For the text-containing cell, return its midpoint in (x, y) coordinate format. 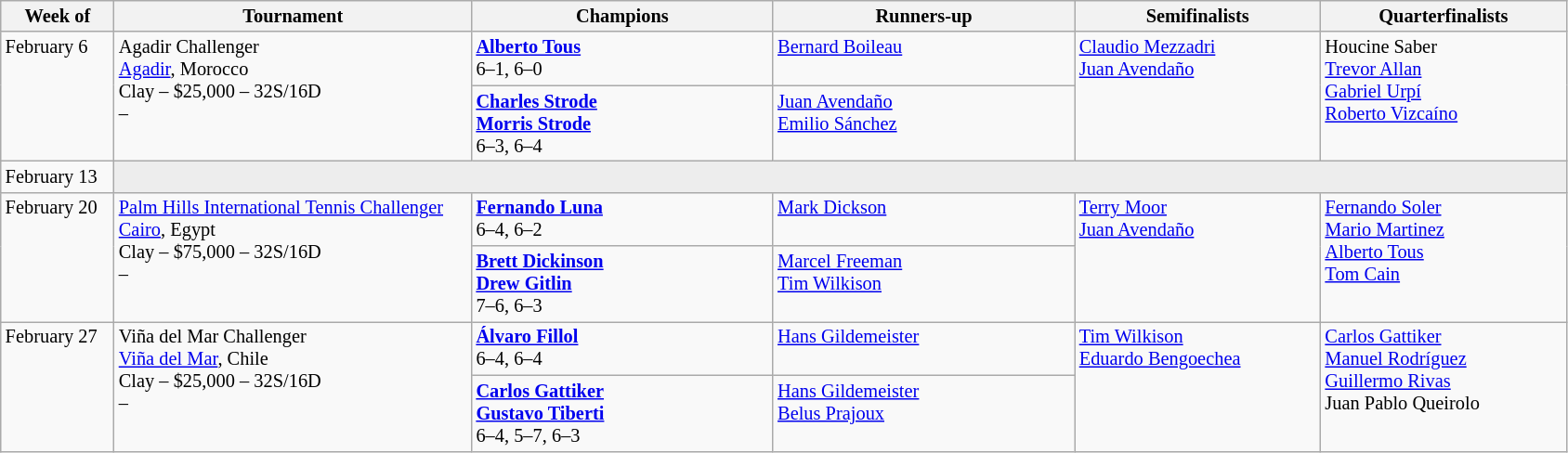
Carlos Gattiker Manuel Rodríguez Guillermo Rivas Juan Pablo Queirolo (1444, 386)
Hans Gildemeister (923, 348)
February 6 (58, 97)
Runners-up (923, 16)
Fernando Luna 6–4, 6–2 (622, 219)
Tournament (294, 16)
Brett Dickinson Drew Gitlin7–6, 6–3 (622, 284)
Mark Dickson (923, 219)
Charles Strode Morris Strode6–3, 6–4 (622, 123)
Palm Hills International Tennis Challenger Cairo, EgyptClay – $75,000 – 32S/16D – (294, 256)
February 20 (58, 256)
Claudio Mezzadri Juan Avendaño (1198, 97)
Houcine Saber Trevor Allan Gabriel Urpí Roberto Vizcaíno (1444, 97)
Marcel Freeman Tim Wilkison (923, 284)
Semifinalists (1198, 16)
Agadir Challenger Agadir, MoroccoClay – $25,000 – 32S/16D – (294, 97)
Week of (58, 16)
Terry Moor Juan Avendaño (1198, 256)
Álvaro Fillol 6–4, 6–4 (622, 348)
Juan Avendaño Emilio Sánchez (923, 123)
Fernando Soler Mario Martinez Alberto Tous Tom Cain (1444, 256)
February 27 (58, 386)
Bernard Boileau (923, 58)
February 13 (58, 176)
Viña del Mar Challenger Viña del Mar, ChileClay – $25,000 – 32S/16D – (294, 386)
Champions (622, 16)
Hans Gildemeister Belus Prajoux (923, 413)
Carlos Gattiker Gustavo Tiberti6–4, 5–7, 6–3 (622, 413)
Quarterfinalists (1444, 16)
Alberto Tous 6–1, 6–0 (622, 58)
Tim Wilkison Eduardo Bengoechea (1198, 386)
